Output the [X, Y] coordinate of the center of the cell containing the given text.  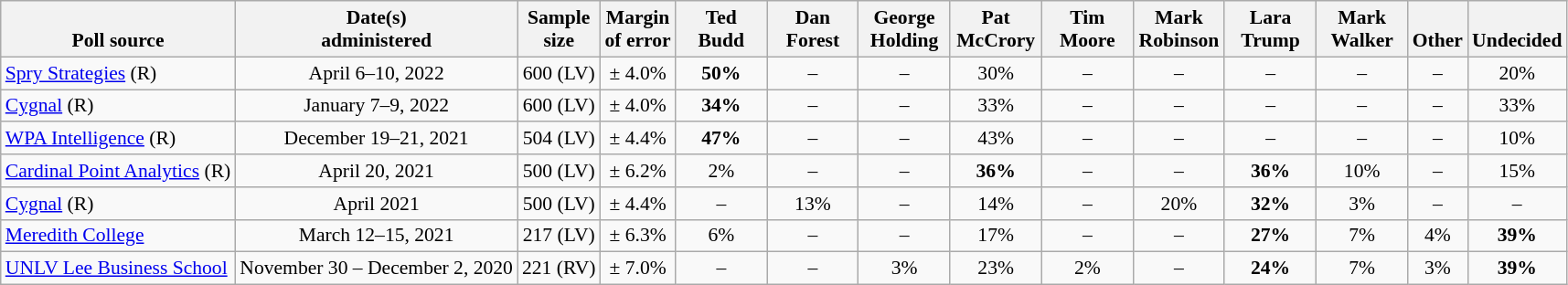
March 12–15, 2021 [377, 236]
15% [1517, 171]
TimMoore [1087, 29]
23% [996, 269]
MarkWalker [1362, 29]
Marginof error [637, 29]
14% [996, 204]
January 7–9, 2022 [377, 106]
Poll source [119, 29]
34% [721, 106]
WPA Intelligence (R) [119, 139]
TedBudd [721, 29]
GeorgeHolding [904, 29]
43% [996, 139]
UNLV Lee Business School [119, 269]
MarkRobinson [1179, 29]
6% [721, 236]
April 2021 [377, 204]
221 (RV) [560, 269]
Samplesize [560, 29]
December 19–21, 2021 [377, 139]
Date(s)administered [377, 29]
PatMcCrory [996, 29]
DanForest [813, 29]
November 30 – December 2, 2020 [377, 269]
± 6.3% [637, 236]
± 7.0% [637, 269]
50% [721, 73]
Meredith College [119, 236]
Undecided [1517, 29]
17% [996, 236]
27% [1270, 236]
Cardinal Point Analytics (R) [119, 171]
47% [721, 139]
32% [1270, 204]
Spry Strategies (R) [119, 73]
4% [1437, 236]
April 6–10, 2022 [377, 73]
April 20, 2021 [377, 171]
± 6.2% [637, 171]
Other [1437, 29]
13% [813, 204]
504 (LV) [560, 139]
30% [996, 73]
217 (LV) [560, 236]
24% [1270, 269]
LaraTrump [1270, 29]
